Return the (x, y) coordinate for the center point of the cell that contains the specified text.  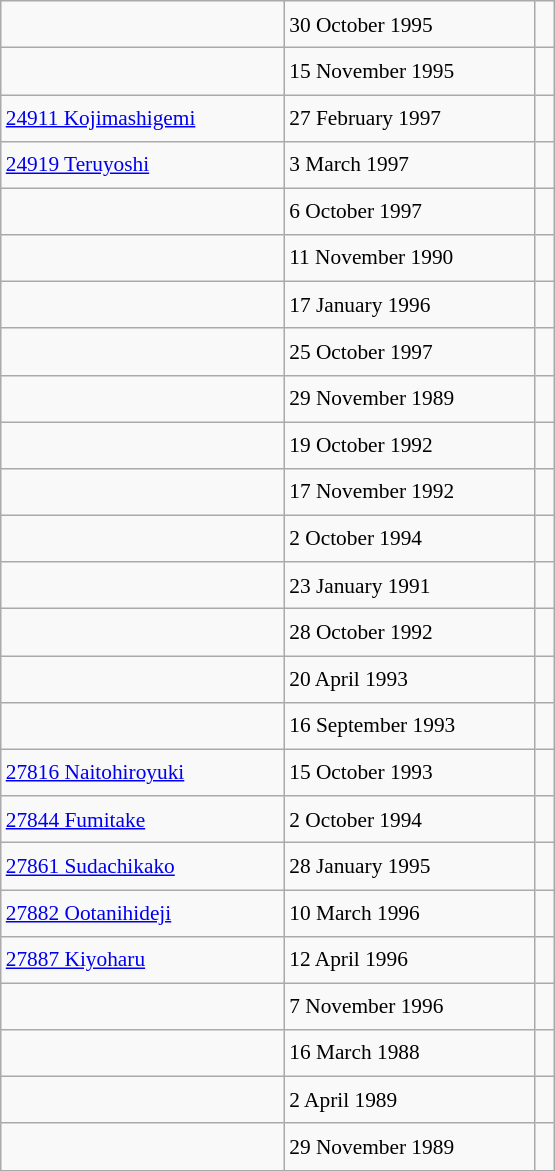
27 February 1997 (409, 118)
19 October 1992 (409, 446)
27844 Fumitake (142, 820)
16 September 1993 (409, 726)
27887 Kiyoharu (142, 960)
23 January 1991 (409, 586)
24911 Kojimashigemi (142, 118)
27882 Ootanihideji (142, 914)
6 October 1997 (409, 212)
24919 Teruyoshi (142, 164)
3 March 1997 (409, 164)
25 October 1997 (409, 352)
28 January 1995 (409, 866)
16 March 1988 (409, 1054)
11 November 1990 (409, 258)
20 April 1993 (409, 680)
12 April 1996 (409, 960)
10 March 1996 (409, 914)
28 October 1992 (409, 632)
15 November 1995 (409, 72)
17 January 1996 (409, 306)
27816 Naitohiroyuki (142, 772)
17 November 1992 (409, 492)
30 October 1995 (409, 24)
27861 Sudachikako (142, 866)
15 October 1993 (409, 772)
7 November 1996 (409, 1006)
2 April 1989 (409, 1100)
